Return [X, Y] of the center of cell containing provided text 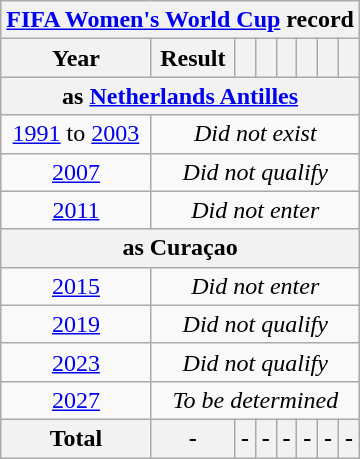
2007 [76, 172]
Result [192, 58]
2023 [76, 362]
FIFA Women's World Cup record [180, 20]
2027 [76, 400]
To be determined [255, 400]
Year [76, 58]
Total [76, 438]
as Curaçao [180, 248]
2011 [76, 210]
2015 [76, 286]
1991 to 2003 [76, 134]
as Netherlands Antilles [180, 96]
Did not exist [255, 134]
2019 [76, 324]
